Locate the cell with the specified text and output its (x, y) center coordinate. 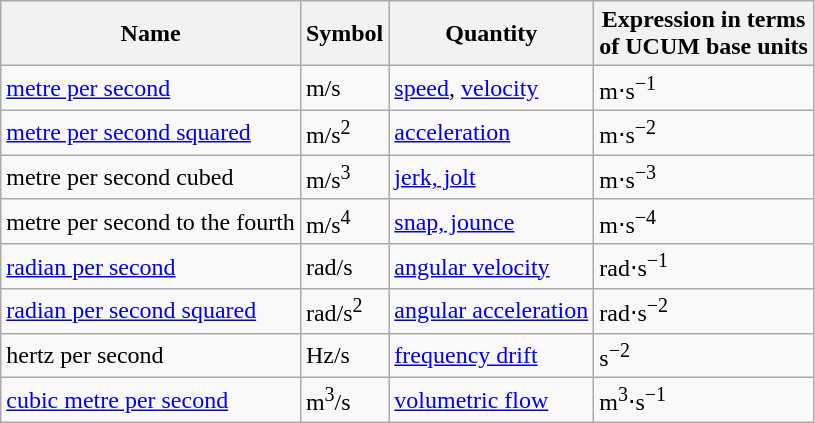
s−2 (704, 356)
volumetric flow (492, 400)
Expression in terms of UCUM base units (704, 34)
jerk, jolt (492, 178)
Symbol (344, 34)
speed, velocity (492, 88)
rad⋅s−2 (704, 312)
metre per second to the fourth (151, 222)
m3⋅s−1 (704, 400)
metre per second (151, 88)
rad/s2 (344, 312)
hertz per second (151, 356)
radian per second squared (151, 312)
m/s (344, 88)
Name (151, 34)
rad/s (344, 266)
m⋅s−2 (704, 132)
metre per second squared (151, 132)
acceleration (492, 132)
m⋅s−4 (704, 222)
rad⋅s−1 (704, 266)
radian per second (151, 266)
m3/s (344, 400)
m⋅s−1 (704, 88)
metre per second cubed (151, 178)
m⋅s−3 (704, 178)
m/s4 (344, 222)
Quantity (492, 34)
m/s3 (344, 178)
angular acceleration (492, 312)
m/s2 (344, 132)
Hz/s (344, 356)
cubic metre per second (151, 400)
snap, jounce (492, 222)
frequency drift (492, 356)
angular velocity (492, 266)
